Extract the (x, y) coordinate from the center of the cell holding the provided text.  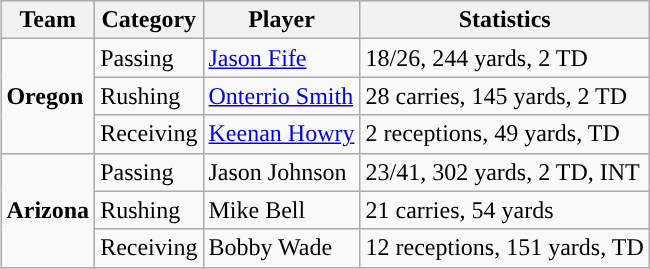
Category (149, 20)
23/41, 302 yards, 2 TD, INT (504, 172)
Jason Fife (282, 58)
Keenan Howry (282, 134)
Bobby Wade (282, 248)
Mike Bell (282, 210)
Oregon (48, 96)
Jason Johnson (282, 172)
Player (282, 20)
Team (48, 20)
Onterrio Smith (282, 96)
21 carries, 54 yards (504, 210)
18/26, 244 yards, 2 TD (504, 58)
Statistics (504, 20)
12 receptions, 151 yards, TD (504, 248)
28 carries, 145 yards, 2 TD (504, 96)
Arizona (48, 210)
2 receptions, 49 yards, TD (504, 134)
